Return [X, Y] of the center of cell containing provided text 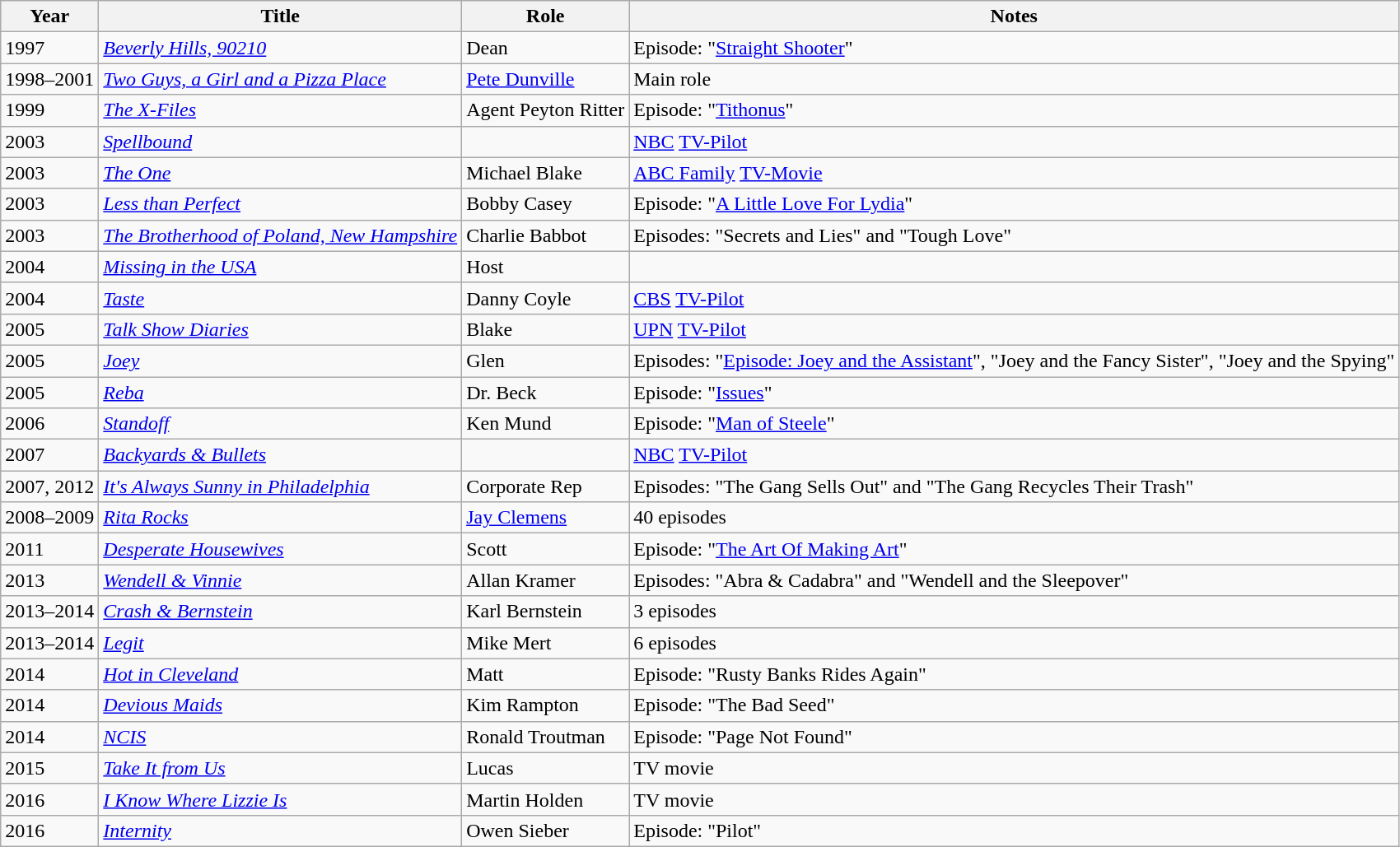
Michael Blake [545, 173]
2008–2009 [49, 518]
Scott [545, 549]
Jay Clemens [545, 518]
Episode: "Man of Steele" [1015, 424]
2015 [49, 768]
I Know Where Lizzie Is [280, 799]
The X-Files [280, 110]
1999 [49, 110]
Wendell & Vinnie [280, 580]
Martin Holden [545, 799]
Episodes: "Secrets and Lies" and "Tough Love" [1015, 235]
ABC Family TV-Movie [1015, 173]
The One [280, 173]
Kim Rampton [545, 705]
Less than Perfect [280, 204]
Matt [545, 674]
Episodes: "Abra & Cadabra" and "Wendell and the Sleepover" [1015, 580]
Backyards & Bullets [280, 455]
Notes [1015, 16]
Take It from Us [280, 768]
Dean [545, 48]
Glen [545, 361]
Hot in Cleveland [280, 674]
6 episodes [1015, 643]
Host [545, 267]
2011 [49, 549]
Pete Dunville [545, 79]
NCIS [280, 737]
Agent Peyton Ritter [545, 110]
Allan Kramer [545, 580]
The Brotherhood of Poland, New Hampshire [280, 235]
2007, 2012 [49, 486]
Lucas [545, 768]
Ronald Troutman [545, 737]
Episode: "Straight Shooter" [1015, 48]
Title [280, 16]
Mike Mert [545, 643]
Year [49, 16]
Missing in the USA [280, 267]
Episode: "A Little Love For Lydia" [1015, 204]
Episodes: "The Gang Sells Out" and "The Gang Recycles Their Trash" [1015, 486]
Corporate Rep [545, 486]
Internity [280, 831]
Crash & Bernstein [280, 612]
Episode: "Page Not Found" [1015, 737]
2007 [49, 455]
Dr. Beck [545, 393]
40 episodes [1015, 518]
Talk Show Diaries [280, 329]
1997 [49, 48]
CBS TV-Pilot [1015, 298]
It's Always Sunny in Philadelphia [280, 486]
Blake [545, 329]
Desperate Housewives [280, 549]
Episode: "The Bad Seed" [1015, 705]
Owen Sieber [545, 831]
Charlie Babbot [545, 235]
Devious Maids [280, 705]
Beverly Hills, 90210 [280, 48]
Episode: "Issues" [1015, 393]
Reba [280, 393]
2006 [49, 424]
Episode: "Rusty Banks Rides Again" [1015, 674]
Episode: "The Art Of Making Art" [1015, 549]
Spellbound [280, 142]
Taste [280, 298]
Standoff [280, 424]
Bobby Casey [545, 204]
Joey [280, 361]
Rita Rocks [280, 518]
Karl Bernstein [545, 612]
Danny Coyle [545, 298]
Legit [280, 643]
Episode: "Tithonus" [1015, 110]
2013 [49, 580]
Episodes: "Episode: Joey and the Assistant", "Joey and the Fancy Sister", "Joey and the Spying" [1015, 361]
Episode: "Pilot" [1015, 831]
UPN TV-Pilot [1015, 329]
Two Guys, a Girl and a Pizza Place [280, 79]
Ken Mund [545, 424]
1998–2001 [49, 79]
Main role [1015, 79]
3 episodes [1015, 612]
Role [545, 16]
